Extract the [X, Y] coordinate from the center of the cell holding the provided text.  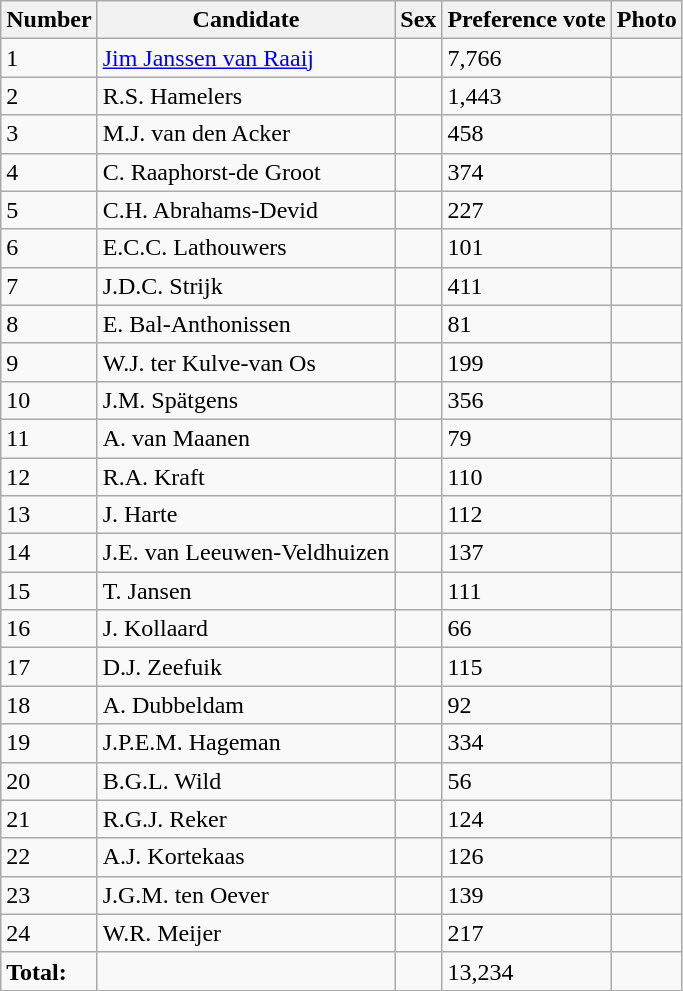
111 [526, 591]
W.J. ter Kulve-van Os [246, 362]
227 [526, 210]
R.G.J. Reker [246, 819]
79 [526, 438]
16 [49, 629]
11 [49, 438]
13 [49, 515]
8 [49, 324]
A. Dubbeldam [246, 705]
J.P.E.M. Hageman [246, 743]
Sex [418, 20]
W.R. Meijer [246, 933]
18 [49, 705]
10 [49, 400]
334 [526, 743]
1,443 [526, 96]
D.J. Zeefuik [246, 667]
12 [49, 477]
9 [49, 362]
Photo [646, 20]
110 [526, 477]
3 [49, 134]
E.C.C. Lathouwers [246, 248]
458 [526, 134]
101 [526, 248]
126 [526, 857]
13,234 [526, 971]
17 [49, 667]
E. Bal-Anthonissen [246, 324]
356 [526, 400]
23 [49, 895]
137 [526, 553]
4 [49, 172]
J.D.C. Strijk [246, 286]
1 [49, 58]
Preference vote [526, 20]
R.A. Kraft [246, 477]
T. Jansen [246, 591]
56 [526, 781]
J.M. Spätgens [246, 400]
J.G.M. ten Oever [246, 895]
199 [526, 362]
Jim Janssen van Raaij [246, 58]
15 [49, 591]
81 [526, 324]
C. Raaphorst-de Groot [246, 172]
2 [49, 96]
7 [49, 286]
5 [49, 210]
Candidate [246, 20]
14 [49, 553]
B.G.L. Wild [246, 781]
66 [526, 629]
217 [526, 933]
115 [526, 667]
C.H. Abrahams-Devid [246, 210]
411 [526, 286]
M.J. van den Acker [246, 134]
139 [526, 895]
112 [526, 515]
92 [526, 705]
124 [526, 819]
21 [49, 819]
Number [49, 20]
J. Kollaard [246, 629]
J.E. van Leeuwen-Veldhuizen [246, 553]
A.J. Kortekaas [246, 857]
R.S. Hamelers [246, 96]
7,766 [526, 58]
19 [49, 743]
A. van Maanen [246, 438]
22 [49, 857]
20 [49, 781]
J. Harte [246, 515]
Total: [49, 971]
24 [49, 933]
6 [49, 248]
374 [526, 172]
